Scan for the cell matching the given text and deliver its [X, Y] coordinate at center. 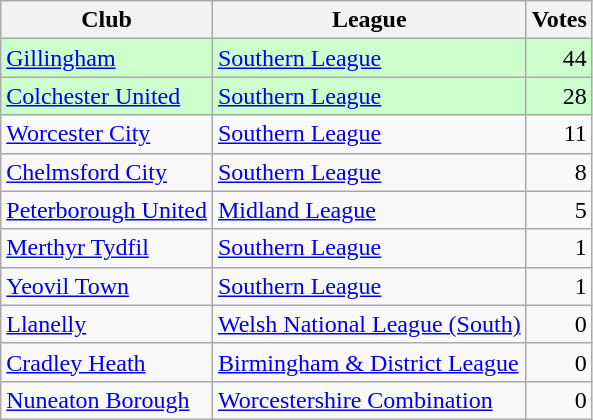
Club [107, 20]
Worcester City [107, 134]
Gillingham [107, 58]
11 [559, 134]
Yeovil Town [107, 286]
Welsh National League (South) [369, 324]
Merthyr Tydfil [107, 248]
Llanelly [107, 324]
Birmingham & District League [369, 362]
Colchester United [107, 96]
8 [559, 172]
Peterborough United [107, 210]
5 [559, 210]
Nuneaton Borough [107, 400]
28 [559, 96]
Votes [559, 20]
Chelmsford City [107, 172]
Cradley Heath [107, 362]
League [369, 20]
44 [559, 58]
Worcestershire Combination [369, 400]
Midland League [369, 210]
